Provide the (x, y) coordinate of the cell's center where the given text is located.  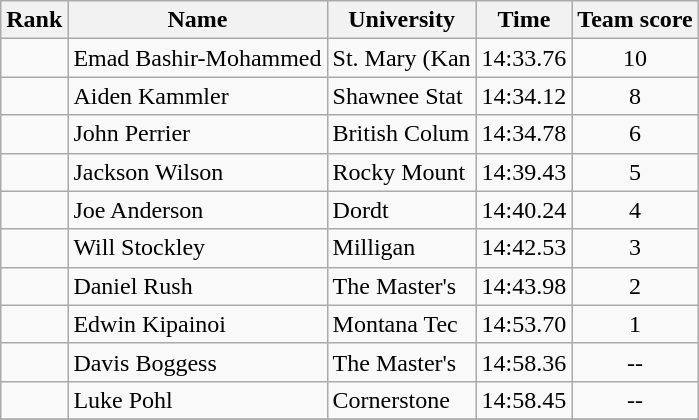
Rocky Mount (402, 172)
Luke Pohl (198, 400)
Shawnee Stat (402, 96)
1 (635, 324)
14:34.12 (524, 96)
14:42.53 (524, 248)
14:43.98 (524, 286)
Team score (635, 20)
Daniel Rush (198, 286)
14:33.76 (524, 58)
Time (524, 20)
8 (635, 96)
Cornerstone (402, 400)
Name (198, 20)
6 (635, 134)
Jackson Wilson (198, 172)
Milligan (402, 248)
Edwin Kipainoi (198, 324)
Rank (34, 20)
Dordt (402, 210)
14:40.24 (524, 210)
3 (635, 248)
2 (635, 286)
14:53.70 (524, 324)
10 (635, 58)
British Colum (402, 134)
14:58.36 (524, 362)
University (402, 20)
14:58.45 (524, 400)
St. Mary (Kan (402, 58)
Montana Tec (402, 324)
Joe Anderson (198, 210)
Emad Bashir-Mohammed (198, 58)
John Perrier (198, 134)
5 (635, 172)
Davis Boggess (198, 362)
Aiden Kammler (198, 96)
14:39.43 (524, 172)
Will Stockley (198, 248)
14:34.78 (524, 134)
4 (635, 210)
